For the text-containing cell, return its midpoint in [x, y] coordinate format. 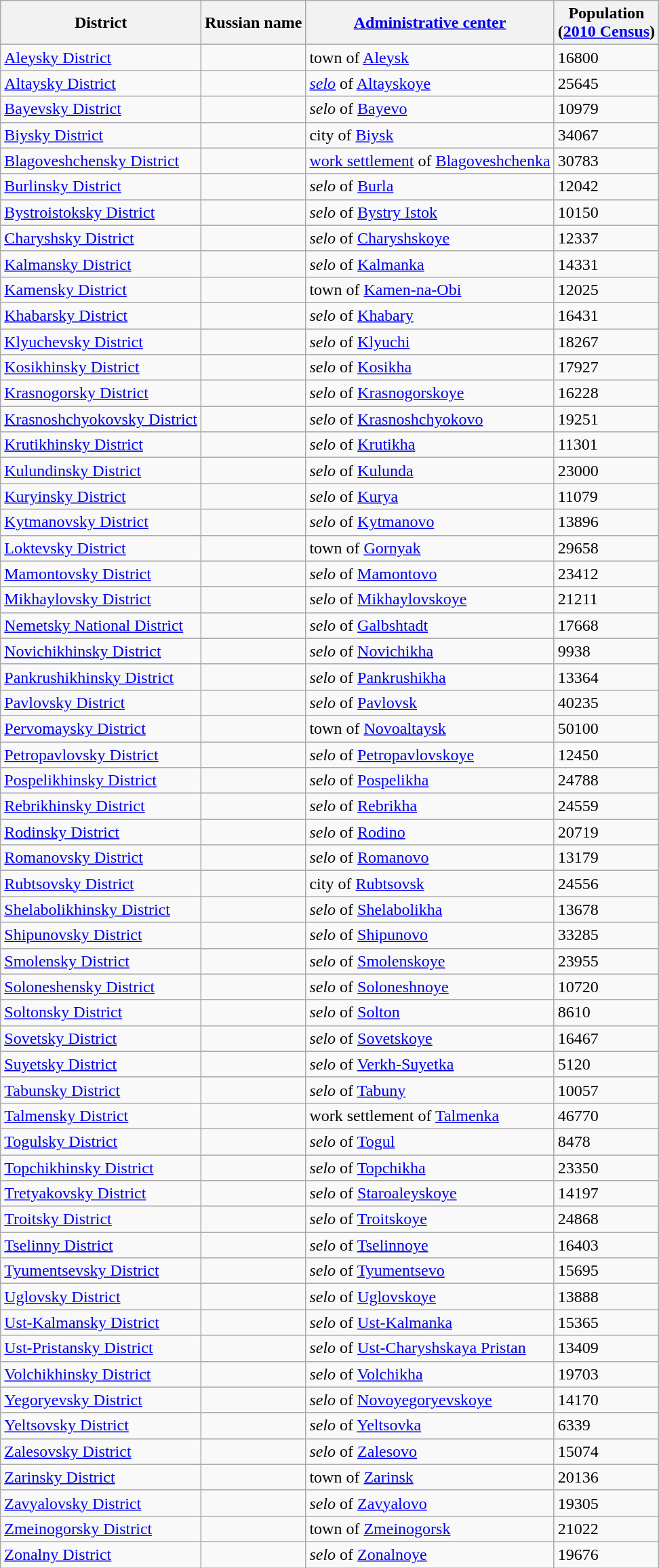
10720 [606, 987]
Romanovsky District [101, 858]
Uglovsky District [101, 1297]
selo of Mamontovo [430, 574]
Suyetsky District [101, 1064]
Pankrushikhinsky District [101, 677]
town of Novoaltaysk [430, 728]
Nemetsky National District [101, 625]
30783 [606, 161]
13896 [606, 522]
12337 [606, 238]
selo of Shelabolikha [430, 909]
selo of Bystry Istok [430, 212]
34067 [606, 135]
selo of Ust-Charyshskaya Pristan [430, 1348]
selo of Shipunovo [430, 935]
selo of Bayevo [430, 109]
23000 [606, 471]
19703 [606, 1374]
selo of Yeltsovka [430, 1426]
Sovetsky District [101, 1038]
Rubtsovsky District [101, 884]
town of Zmeinogorsk [430, 1529]
16431 [606, 315]
19251 [606, 419]
work settlement of Talmenka [430, 1116]
23955 [606, 961]
Zonalny District [101, 1554]
selo of Khabary [430, 315]
selo of Zalesovo [430, 1451]
14170 [606, 1400]
Yegoryevsky District [101, 1400]
Talmensky District [101, 1116]
Tyumentsevsky District [101, 1271]
Soloneshensky District [101, 987]
6339 [606, 1426]
selo of Kurya [430, 496]
selo of Galbshtadt [430, 625]
5120 [606, 1064]
selo of Zonalnoye [430, 1554]
46770 [606, 1116]
40235 [606, 703]
selo of Rebrikha [430, 806]
20136 [606, 1477]
13364 [606, 677]
Novichikhinsky District [101, 651]
14197 [606, 1194]
selo of Kosikha [430, 368]
selo of Krasnoshchyokovo [430, 419]
Aleysky District [101, 58]
16228 [606, 393]
selo of Krutikha [430, 445]
11301 [606, 445]
13409 [606, 1348]
selo of Kytmanovo [430, 522]
Smolensky District [101, 961]
selo of Troitskoye [430, 1219]
town of Kamen-na-Obi [430, 290]
Krasnogorsky District [101, 393]
Petropavlovsky District [101, 755]
Tselinny District [101, 1245]
selo of Novichikha [430, 651]
Biysky District [101, 135]
Topchikhinsky District [101, 1167]
Khabarsky District [101, 315]
District [101, 23]
Kuryinsky District [101, 496]
9938 [606, 651]
selo of Smolenskoye [430, 961]
10150 [606, 212]
selo of Novoyegoryevskoye [430, 1400]
selo of Topchikha [430, 1167]
selo of Charyshskoye [430, 238]
24559 [606, 806]
Ust-Kalmansky District [101, 1322]
12025 [606, 290]
Krutikhinsky District [101, 445]
selo of Klyuchi [430, 341]
24868 [606, 1219]
15365 [606, 1322]
Krasnoshchyokovsky District [101, 419]
15695 [606, 1271]
Loktevsky District [101, 548]
Kulundinsky District [101, 471]
Bayevsky District [101, 109]
selo of Sovetskoye [430, 1038]
selo of Kalmanka [430, 264]
29658 [606, 548]
25645 [606, 83]
selo of Tabuny [430, 1090]
town of Aleysk [430, 58]
Troitsky District [101, 1219]
Soltonsky District [101, 1013]
selo of Verkh-Suyetka [430, 1064]
8610 [606, 1013]
Russian name [253, 23]
selo of Pavlovsk [430, 703]
city of Biysk [430, 135]
Rodinsky District [101, 832]
16467 [606, 1038]
selo of Pankrushikha [430, 677]
Altaysky District [101, 83]
selo of Burla [430, 187]
selo of Kulunda [430, 471]
Kytmanovsky District [101, 522]
selo of Petropavlovskoye [430, 755]
24788 [606, 781]
16800 [606, 58]
selo of Staroaleyskoye [430, 1194]
Kosikhinsky District [101, 368]
selo of Krasnogorskoye [430, 393]
33285 [606, 935]
Klyuchevsky District [101, 341]
13179 [606, 858]
selo of Zavyalovo [430, 1503]
Blagoveshchensky District [101, 161]
selo of Ust-Kalmanka [430, 1322]
selo of Romanovo [430, 858]
18267 [606, 341]
24556 [606, 884]
19676 [606, 1554]
12450 [606, 755]
Burlinsky District [101, 187]
Zalesovsky District [101, 1451]
11079 [606, 496]
Tabunsky District [101, 1090]
17668 [606, 625]
Zarinsky District [101, 1477]
selo of Solton [430, 1013]
selo of Tyumentsevo [430, 1271]
town of Zarinsk [430, 1477]
19305 [606, 1503]
Pavlovsky District [101, 703]
21022 [606, 1529]
Mamontovsky District [101, 574]
Tretyakovsky District [101, 1194]
town of Gornyak [430, 548]
23350 [606, 1167]
13678 [606, 909]
Population(2010 Census) [606, 23]
Administrative center [430, 23]
20719 [606, 832]
selo of Volchikha [430, 1374]
15074 [606, 1451]
Zmeinogorsky District [101, 1529]
8478 [606, 1141]
Pervomaysky District [101, 728]
Pospelikhinsky District [101, 781]
work settlement of Blagoveshchenka [430, 161]
selo of Rodino [430, 832]
21211 [606, 600]
selo of Tselinnoye [430, 1245]
selo of Altayskoye [430, 83]
50100 [606, 728]
12042 [606, 187]
14331 [606, 264]
10979 [606, 109]
16403 [606, 1245]
Shipunovsky District [101, 935]
Volchikhinsky District [101, 1374]
selo of Pospelikha [430, 781]
Togulsky District [101, 1141]
selo of Soloneshnoye [430, 987]
Bystroistoksky District [101, 212]
10057 [606, 1090]
city of Rubtsovsk [430, 884]
Kamensky District [101, 290]
Yeltsovsky District [101, 1426]
selo of Mikhaylovskoye [430, 600]
Shelabolikhinsky District [101, 909]
13888 [606, 1297]
Zavyalovsky District [101, 1503]
Rebrikhinsky District [101, 806]
Mikhaylovsky District [101, 600]
selo of Togul [430, 1141]
17927 [606, 368]
23412 [606, 574]
Kalmansky District [101, 264]
Charyshsky District [101, 238]
selo of Uglovskoye [430, 1297]
Ust-Pristansky District [101, 1348]
